Capture the cell that displays the provided text and extract its (x, y) central coordinate. 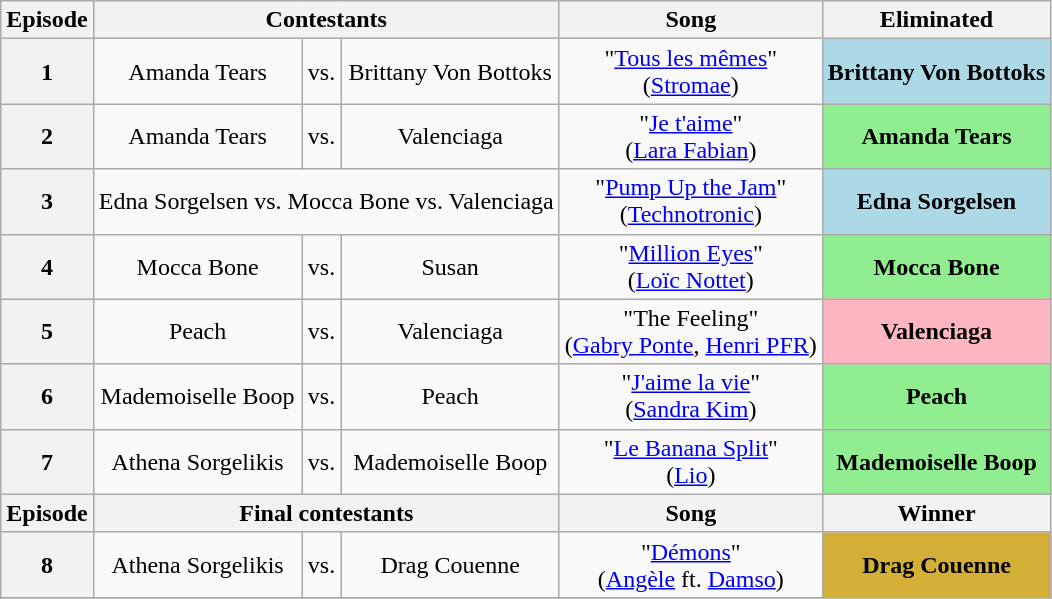
Winner (936, 513)
"Le Banana Split"(Lio) (690, 462)
"Je t'aime"(Lara Fabian) (690, 136)
2 (47, 136)
3 (47, 202)
6 (47, 396)
Eliminated (936, 20)
"J'aime la vie"(Sandra Kim) (690, 396)
"Pump Up the Jam"(Technotronic) (690, 202)
4 (47, 266)
"The Feeling"(Gabry Ponte, Henri PFR) (690, 332)
Susan (450, 266)
"Tous les mêmes"(Stromae) (690, 72)
Edna Sorgelsen vs. Mocca Bone vs. Valenciaga (326, 202)
5 (47, 332)
8 (47, 564)
7 (47, 462)
Contestants (326, 20)
Edna Sorgelsen (936, 202)
1 (47, 72)
"Démons"(Angèle ft. Damso) (690, 564)
"Million Eyes"(Loïc Nottet) (690, 266)
Final contestants (326, 513)
